Detect which cell encompasses the target text, then output its [X, Y] center coordinate. 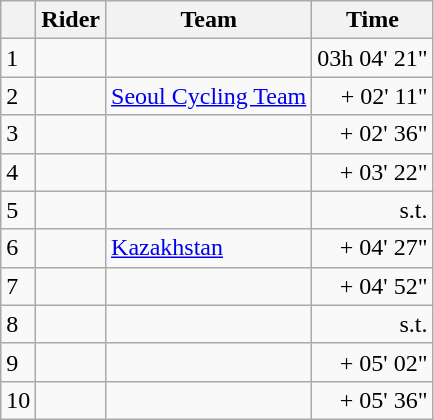
+ 03' 22" [372, 172]
5 [18, 210]
03h 04' 21" [372, 58]
6 [18, 248]
Time [372, 20]
1 [18, 58]
Seoul Cycling Team [209, 96]
4 [18, 172]
+ 02' 11" [372, 96]
Kazakhstan [209, 248]
+ 05' 02" [372, 362]
8 [18, 324]
3 [18, 134]
+ 05' 36" [372, 400]
+ 02' 36" [372, 134]
Team [209, 20]
9 [18, 362]
10 [18, 400]
+ 04' 52" [372, 286]
2 [18, 96]
+ 04' 27" [372, 248]
Rider [71, 20]
7 [18, 286]
